From the cell containing the given text, extract its center point as (x, y) coordinate. 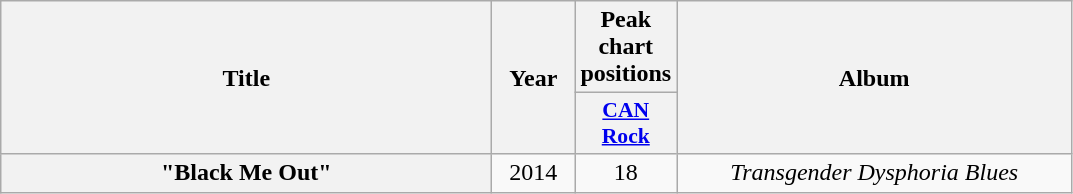
2014 (534, 173)
Transgender Dysphoria Blues (874, 173)
CANRock (626, 124)
Album (874, 78)
Peak chart positions (626, 47)
18 (626, 173)
"Black Me Out" (246, 173)
Title (246, 78)
Year (534, 78)
